Capture the cell that displays the provided text and extract its (x, y) central coordinate. 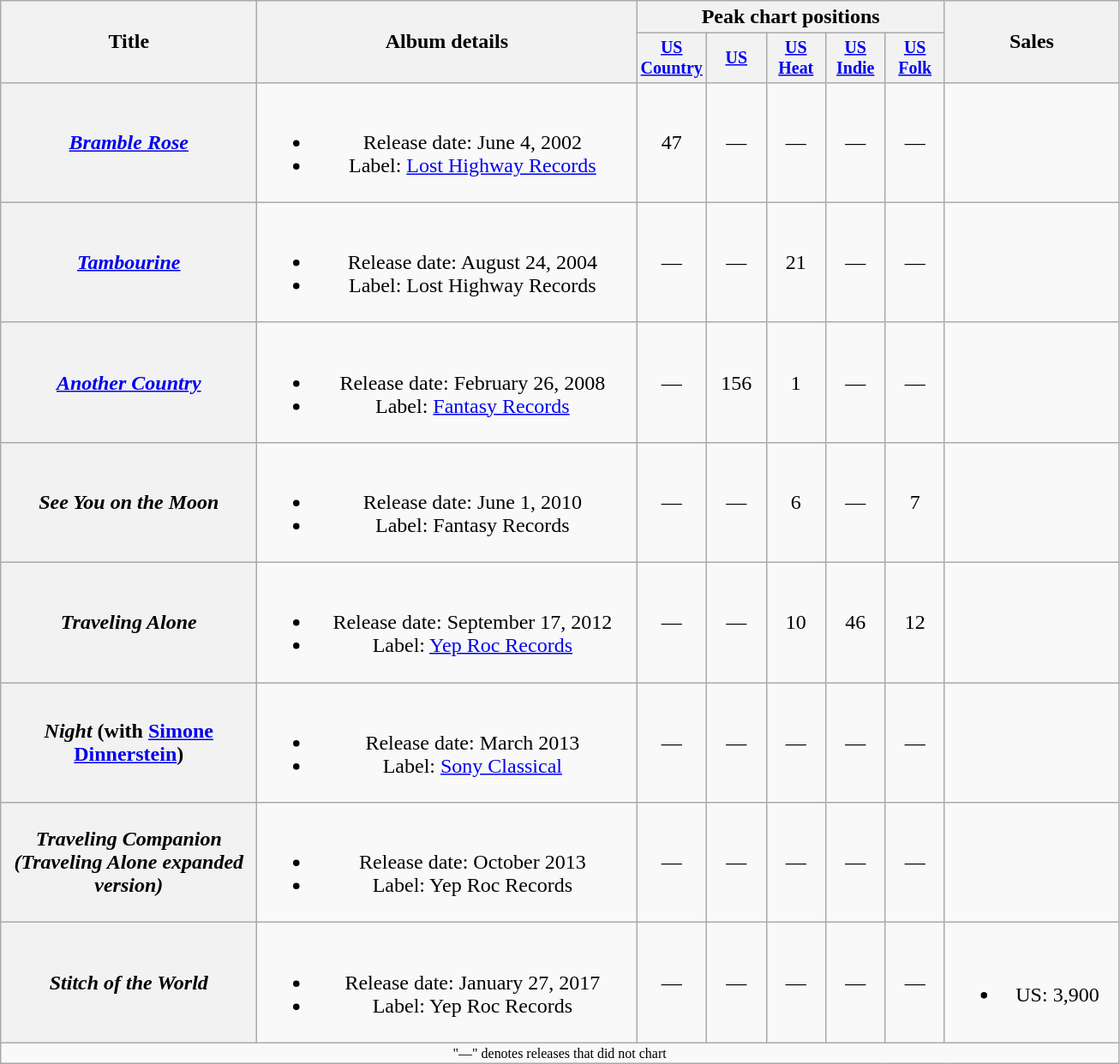
US: 3,900 (1032, 983)
Release date: August 24, 2004Label: Lost Highway Records (447, 262)
Release date: June 4, 2002Label: Lost Highway Records (447, 142)
Release date: October 2013Label: Yep Roc Records (447, 863)
Album details (447, 42)
46 (855, 623)
US (737, 58)
Tambourine (129, 262)
Release date: February 26, 2008Label: Fantasy Records (447, 382)
Stitch of the World (129, 983)
Night (with Simone Dinnerstein) (129, 743)
"—" denotes releases that did not chart (560, 1053)
1 (795, 382)
Release date: March 2013Label: Sony Classical (447, 743)
156 (737, 382)
US Indie (855, 58)
10 (795, 623)
Release date: January 27, 2017Label: Yep Roc Records (447, 983)
Peak chart positions (791, 17)
Another Country (129, 382)
12 (915, 623)
US Heat (795, 58)
Sales (1032, 42)
US Folk (915, 58)
Traveling Alone (129, 623)
See You on the Moon (129, 502)
6 (795, 502)
21 (795, 262)
Release date: September 17, 2012Label: Yep Roc Records (447, 623)
US Country (672, 58)
7 (915, 502)
Bramble Rose (129, 142)
47 (672, 142)
Traveling Companion (Traveling Alone expanded version) (129, 863)
Release date: June 1, 2010Label: Fantasy Records (447, 502)
Title (129, 42)
